Determine the [X, Y] coordinate at the center of the cell enclosing the given text.  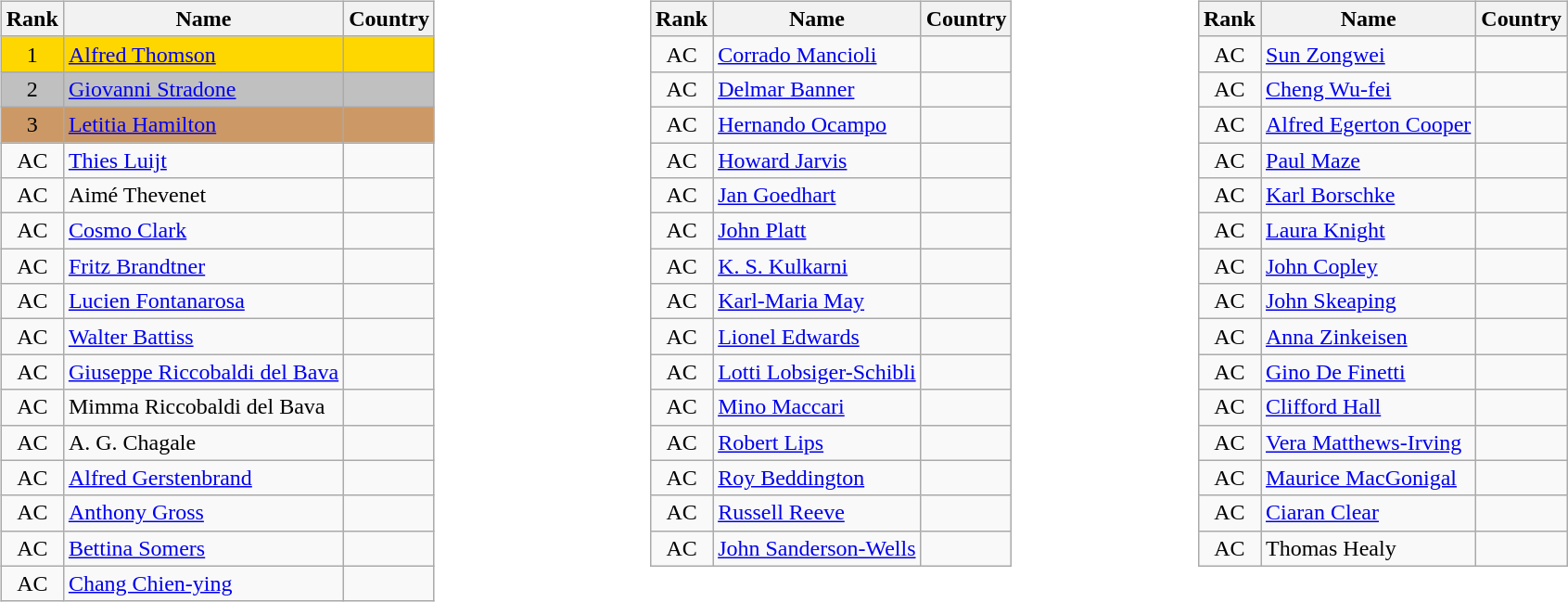
Howard Jarvis [818, 160]
John Copley [1369, 266]
Paul Maze [1369, 160]
Corrado Mancioli [818, 54]
John Skeaping [1369, 301]
Maurice MacGonigal [1369, 478]
Clifford Hall [1369, 407]
Hernando Ocampo [818, 124]
Giovanni Stradone [203, 89]
Anna Zinkeisen [1369, 337]
Fritz Brandtner [203, 266]
Karl-Maria May [818, 301]
Delmar Banner [818, 89]
A. G. Chagale [203, 442]
Alfred Egerton Cooper [1369, 124]
Mino Maccari [818, 407]
Bettina Somers [203, 548]
Roy Beddington [818, 478]
3 [32, 124]
Gino De Finetti [1369, 372]
Vera Matthews-Irving [1369, 442]
2 [32, 89]
Anthony Gross [203, 513]
Aimé Thevenet [203, 196]
1 [32, 54]
Russell Reeve [818, 513]
Karl Borschke [1369, 196]
Lionel Edwards [818, 337]
John Sanderson-Wells [818, 548]
Cheng Wu-fei [1369, 89]
Thies Luijt [203, 160]
Laura Knight [1369, 231]
Chang Chien-ying [203, 583]
Thomas Healy [1369, 548]
Walter Battiss [203, 337]
Cosmo Clark [203, 231]
John Platt [818, 231]
Alfred Gerstenbrand [203, 478]
Ciaran Clear [1369, 513]
Letitia Hamilton [203, 124]
Jan Goedhart [818, 196]
Lucien Fontanarosa [203, 301]
Sun Zongwei [1369, 54]
Mimma Riccobaldi del Bava [203, 407]
Lotti Lobsiger-Schibli [818, 372]
Alfred Thomson [203, 54]
K. S. Kulkarni [818, 266]
Giuseppe Riccobaldi del Bava [203, 372]
Robert Lips [818, 442]
